Locate the cell with the specified text and output its [X, Y] center coordinate. 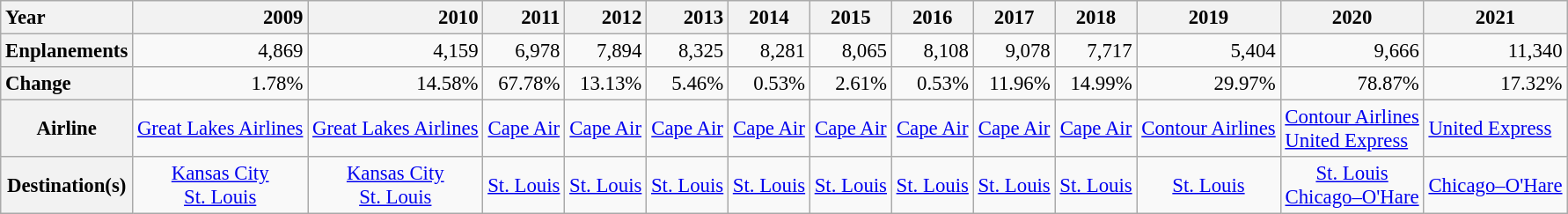
2014 [769, 18]
Contour Airlines [1209, 129]
Contour AirlinesUnited Express [1352, 129]
14.58% [396, 84]
8,281 [769, 51]
United Express [1496, 129]
2019 [1209, 18]
11.96% [1014, 84]
5.46% [688, 84]
St. LouisChicago–O'Hare [1352, 185]
2015 [850, 18]
2009 [220, 18]
Change [67, 84]
8,325 [688, 51]
6,978 [524, 51]
2018 [1096, 18]
29.97% [1209, 84]
11,340 [1496, 51]
7,717 [1096, 51]
Year [67, 18]
14.99% [1096, 84]
Airline [67, 129]
2013 [688, 18]
2011 [524, 18]
Chicago–O'Hare [1496, 185]
13.13% [605, 84]
4,159 [396, 51]
9,078 [1014, 51]
Destination(s) [67, 185]
4,869 [220, 51]
5,404 [1209, 51]
2.61% [850, 84]
2016 [933, 18]
1.78% [220, 84]
2017 [1014, 18]
8,108 [933, 51]
17.32% [1496, 84]
2020 [1352, 18]
9,666 [1352, 51]
2012 [605, 18]
2010 [396, 18]
67.78% [524, 84]
7,894 [605, 51]
78.87% [1352, 84]
8,065 [850, 51]
2021 [1496, 18]
Enplanements [67, 51]
